Detect which cell encompasses the target text, then output its [X, Y] center coordinate. 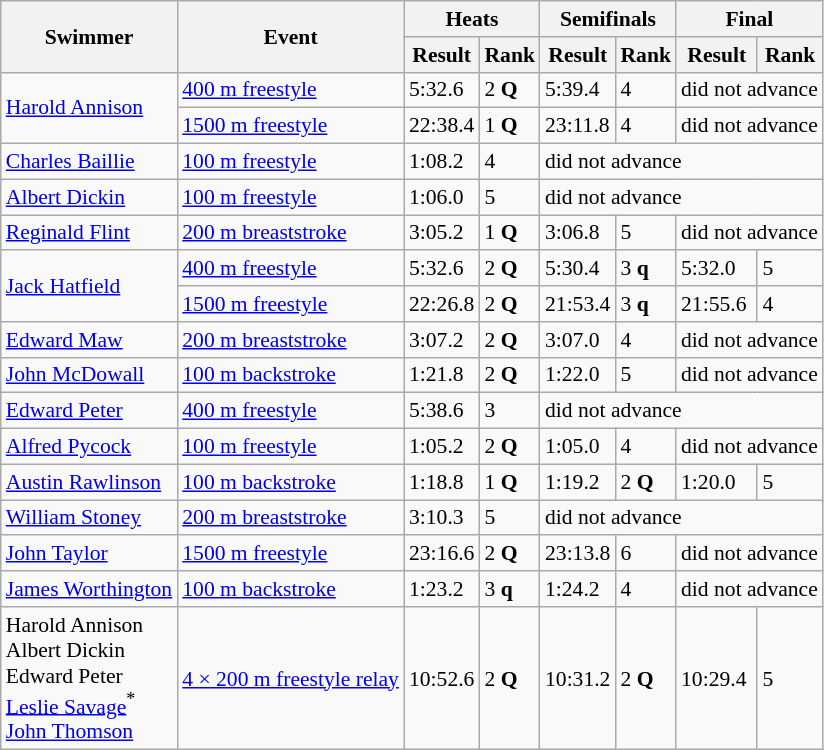
23:16.6 [442, 554]
3 [510, 411]
1:06.0 [442, 197]
Charles Baillie [89, 162]
22:26.8 [442, 304]
10:31.2 [578, 678]
Heats [472, 19]
Alfred Pycock [89, 447]
5:32.0 [716, 269]
21:55.6 [716, 304]
6 [646, 554]
Albert Dickin [89, 197]
3:06.8 [578, 233]
Harold Annison [89, 108]
1:05.0 [578, 447]
Semifinals [608, 19]
3:10.3 [442, 518]
22:38.4 [442, 126]
3:07.2 [442, 340]
10:52.6 [442, 678]
4 × 200 m freestyle relay [290, 678]
Event [290, 36]
5:30.4 [578, 269]
1:05.2 [442, 447]
10:29.4 [716, 678]
23:11.8 [578, 126]
1:19.2 [578, 482]
1:18.8 [442, 482]
John McDowall [89, 375]
23:13.8 [578, 554]
John Taylor [89, 554]
21:53.4 [578, 304]
Edward Peter [89, 411]
1:22.0 [578, 375]
3:07.0 [578, 340]
1:08.2 [442, 162]
1:20.0 [716, 482]
Reginald Flint [89, 233]
1:21.8 [442, 375]
5:39.4 [578, 90]
5:38.6 [442, 411]
Swimmer [89, 36]
Jack Hatfield [89, 286]
Harold Annison Albert Dickin Edward Peter Leslie Savage* John Thomson [89, 678]
James Worthington [89, 589]
1:24.2 [578, 589]
Edward Maw [89, 340]
Final [750, 19]
William Stoney [89, 518]
Austin Rawlinson [89, 482]
1:23.2 [442, 589]
3:05.2 [442, 233]
